Determine the (X, Y) coordinate at the center of the cell enclosing the given text.  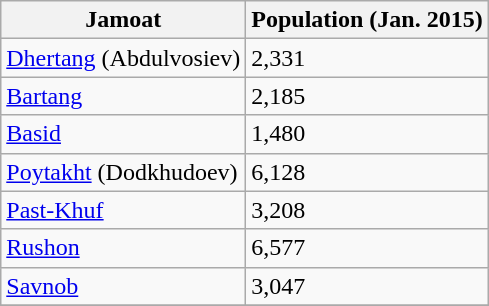
3,047 (367, 286)
Poytakht (Dodkhudoev) (124, 172)
Past-Khuf (124, 210)
1,480 (367, 134)
Jamoat (124, 20)
Basid (124, 134)
2,185 (367, 96)
3,208 (367, 210)
Savnob (124, 286)
Rushon (124, 248)
6,128 (367, 172)
Population (Jan. 2015) (367, 20)
6,577 (367, 248)
Bartang (124, 96)
Dhertang (Abdulvosiev) (124, 58)
2,331 (367, 58)
